Search for the cell housing the specified text and yield its (X, Y) center coordinate. 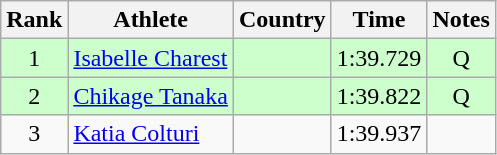
1:39.937 (379, 134)
2 (34, 96)
1:39.822 (379, 96)
Time (379, 20)
1:39.729 (379, 58)
Rank (34, 20)
Athlete (151, 20)
Chikage Tanaka (151, 96)
3 (34, 134)
Country (282, 20)
1 (34, 58)
Isabelle Charest (151, 58)
Notes (461, 20)
Katia Colturi (151, 134)
